Pinpoint the cell where the given text exists, returning its (x, y) midpoint coordinate. 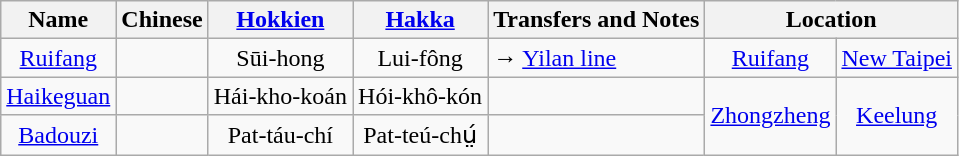
Chinese (162, 20)
Hakka (420, 20)
Pat-teú-chṳ́ (420, 135)
Zhongzheng (770, 116)
Name (58, 20)
Hái-kho-koán (280, 96)
Location (832, 20)
Pat-táu-chí (280, 135)
→ Yilan line (596, 58)
Badouzi (58, 135)
Sūi-hong (280, 58)
Haikeguan (58, 96)
Transfers and Notes (596, 20)
Keelung (897, 116)
Hokkien (280, 20)
Hói-khô-kón (420, 96)
Lui-fông (420, 58)
New Taipei (897, 58)
